Search for the cell housing the specified text and yield its (x, y) center coordinate. 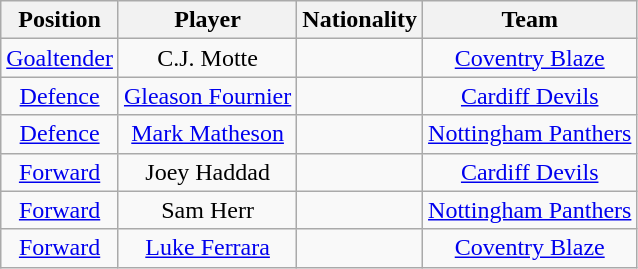
Player (207, 20)
Luke Ferrara (207, 248)
Joey Haddad (207, 172)
Mark Matheson (207, 134)
Position (60, 20)
Goaltender (60, 58)
Nationality (360, 20)
C.J. Motte (207, 58)
Sam Herr (207, 210)
Gleason Fournier (207, 96)
Team (530, 20)
